Output the [x, y] coordinate of the center of the cell containing the given text.  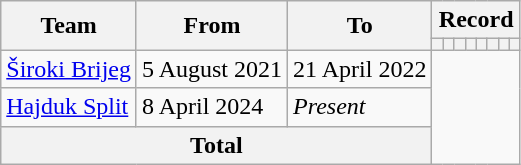
8 April 2024 [212, 107]
21 April 2022 [360, 69]
Hajduk Split [69, 107]
Total [216, 145]
To [360, 26]
Team [69, 26]
Record [476, 20]
Present [360, 107]
5 August 2021 [212, 69]
Široki Brijeg [69, 69]
From [212, 26]
